For the text-containing cell, return its midpoint in [X, Y] coordinate format. 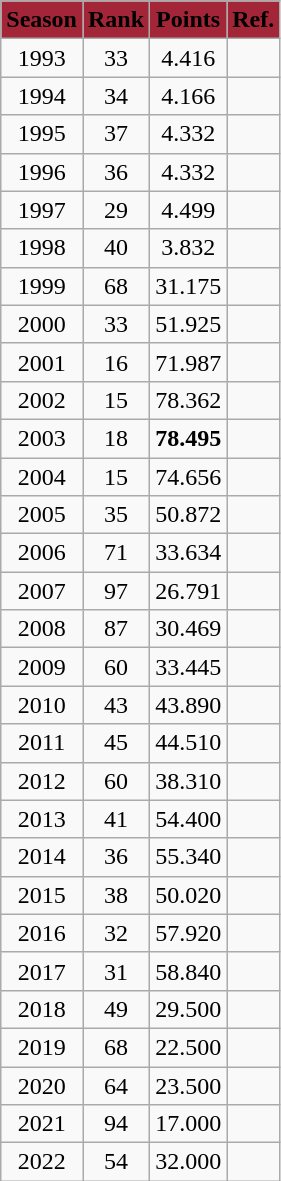
35 [116, 515]
18 [116, 438]
2009 [42, 667]
1993 [42, 58]
22.500 [188, 1047]
2005 [42, 515]
54 [116, 1162]
32 [116, 933]
44.510 [188, 743]
78.495 [188, 438]
2012 [42, 781]
2001 [42, 362]
Season [42, 20]
51.925 [188, 324]
58.840 [188, 971]
30.469 [188, 629]
23.500 [188, 1085]
2007 [42, 591]
31 [116, 971]
71 [116, 553]
74.656 [188, 477]
41 [116, 819]
43.890 [188, 705]
16 [116, 362]
78.362 [188, 400]
17.000 [188, 1124]
49 [116, 1009]
2008 [42, 629]
3.832 [188, 248]
38.310 [188, 781]
1995 [42, 134]
2006 [42, 553]
2019 [42, 1047]
1996 [42, 172]
2015 [42, 895]
54.400 [188, 819]
2022 [42, 1162]
2020 [42, 1085]
1997 [42, 210]
2018 [42, 1009]
55.340 [188, 857]
40 [116, 248]
1994 [42, 96]
57.920 [188, 933]
2002 [42, 400]
43 [116, 705]
31.175 [188, 286]
29 [116, 210]
29.500 [188, 1009]
64 [116, 1085]
2000 [42, 324]
1999 [42, 286]
38 [116, 895]
4.416 [188, 58]
Rank [116, 20]
2017 [42, 971]
97 [116, 591]
2003 [42, 438]
2004 [42, 477]
71.987 [188, 362]
2011 [42, 743]
2013 [42, 819]
2010 [42, 705]
4.166 [188, 96]
33.445 [188, 667]
50.020 [188, 895]
1998 [42, 248]
26.791 [188, 591]
4.499 [188, 210]
87 [116, 629]
45 [116, 743]
2021 [42, 1124]
2014 [42, 857]
94 [116, 1124]
Ref. [254, 20]
33.634 [188, 553]
50.872 [188, 515]
2016 [42, 933]
32.000 [188, 1162]
Points [188, 20]
34 [116, 96]
37 [116, 134]
